Detect which cell encompasses the target text, then output its (x, y) center coordinate. 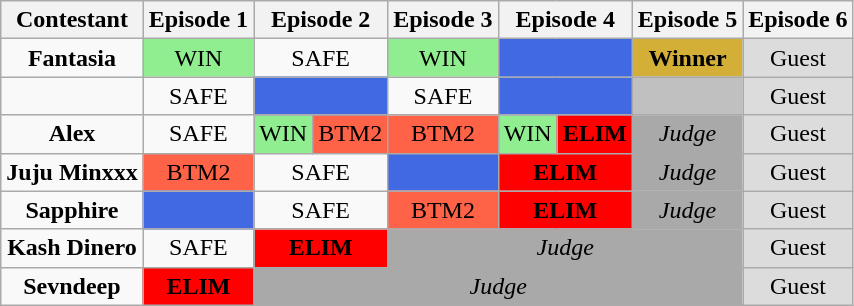
Episode 6 (798, 20)
Sapphire (72, 210)
Contestant (72, 20)
Episode 2 (321, 20)
Sevndeep (72, 286)
Episode 4 (565, 20)
Fantasia (72, 58)
Alex (72, 134)
Juju Minxxx (72, 172)
Episode 1 (198, 20)
Episode 3 (443, 20)
Episode 5 (687, 20)
Winner (687, 58)
Kash Dinero (72, 248)
